Identify which cell holds the provided text, then report its (X, Y) central coordinate. 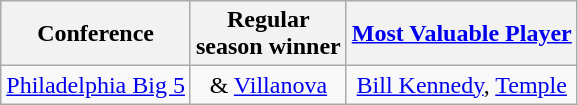
& Villanova (268, 85)
Regular season winner (268, 34)
Conference (96, 34)
Bill Kennedy, Temple (462, 85)
Most Valuable Player (462, 34)
Philadelphia Big 5 (96, 85)
